Output the (x, y) coordinate of the center of the cell containing the given text.  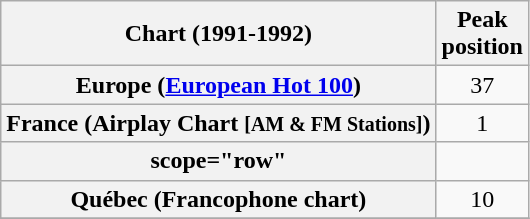
Peakposition (482, 34)
Europe (European Hot 100) (218, 85)
37 (482, 85)
Chart (1991-1992) (218, 34)
France (Airplay Chart [AM & FM Stations]) (218, 123)
Québec (Francophone chart) (218, 199)
scope="row" (218, 161)
10 (482, 199)
1 (482, 123)
